Return (X, Y) of the center of cell containing provided text 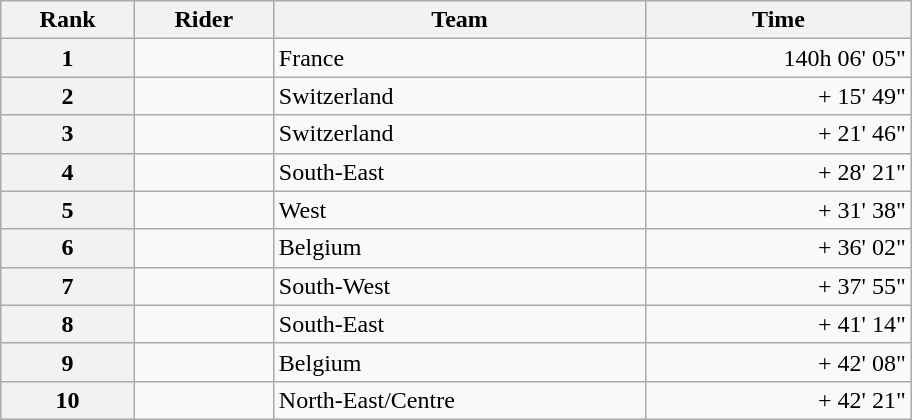
+ 31' 38" (778, 210)
West (460, 210)
+ 15' 49" (778, 96)
Team (460, 20)
2 (68, 96)
4 (68, 172)
7 (68, 286)
+ 42' 21" (778, 400)
Rank (68, 20)
9 (68, 362)
1 (68, 58)
+ 37' 55" (778, 286)
6 (68, 248)
8 (68, 324)
Time (778, 20)
+ 21' 46" (778, 134)
3 (68, 134)
+ 41' 14" (778, 324)
Rider (204, 20)
+ 36' 02" (778, 248)
5 (68, 210)
+ 42' 08" (778, 362)
140h 06' 05" (778, 58)
+ 28' 21" (778, 172)
South-West (460, 286)
10 (68, 400)
North-East/Centre (460, 400)
France (460, 58)
